Extract the [x, y] coordinate from the center of the cell holding the provided text.  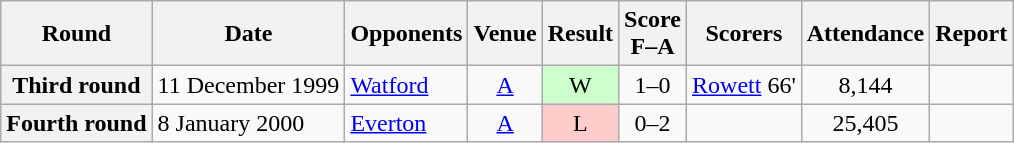
25,405 [865, 123]
11 December 1999 [248, 85]
Watford [406, 85]
Opponents [406, 34]
1–0 [653, 85]
ScoreF–A [653, 34]
Report [972, 34]
Date [248, 34]
Result [580, 34]
Third round [76, 85]
L [580, 123]
W [580, 85]
Venue [505, 34]
Everton [406, 123]
Rowett 66' [744, 85]
Scorers [744, 34]
8,144 [865, 85]
0–2 [653, 123]
8 January 2000 [248, 123]
Round [76, 34]
Attendance [865, 34]
Fourth round [76, 123]
